Determine the [x, y] coordinate at the center of the cell enclosing the given text.  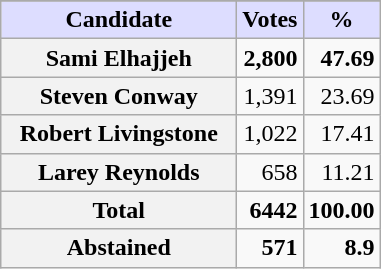
Larey Reynolds [119, 172]
47.69 [342, 58]
Steven Conway [119, 96]
11.21 [342, 172]
Candidate [119, 20]
17.41 [342, 134]
571 [270, 248]
8.9 [342, 248]
Sami Elhajjeh [119, 58]
Total [119, 210]
658 [270, 172]
Votes [270, 20]
1,391 [270, 96]
2,800 [270, 58]
6442 [270, 210]
1,022 [270, 134]
% [342, 20]
Robert Livingstone [119, 134]
23.69 [342, 96]
Abstained [119, 248]
100.00 [342, 210]
